Scan for the cell matching the given text and deliver its (x, y) coordinate at center. 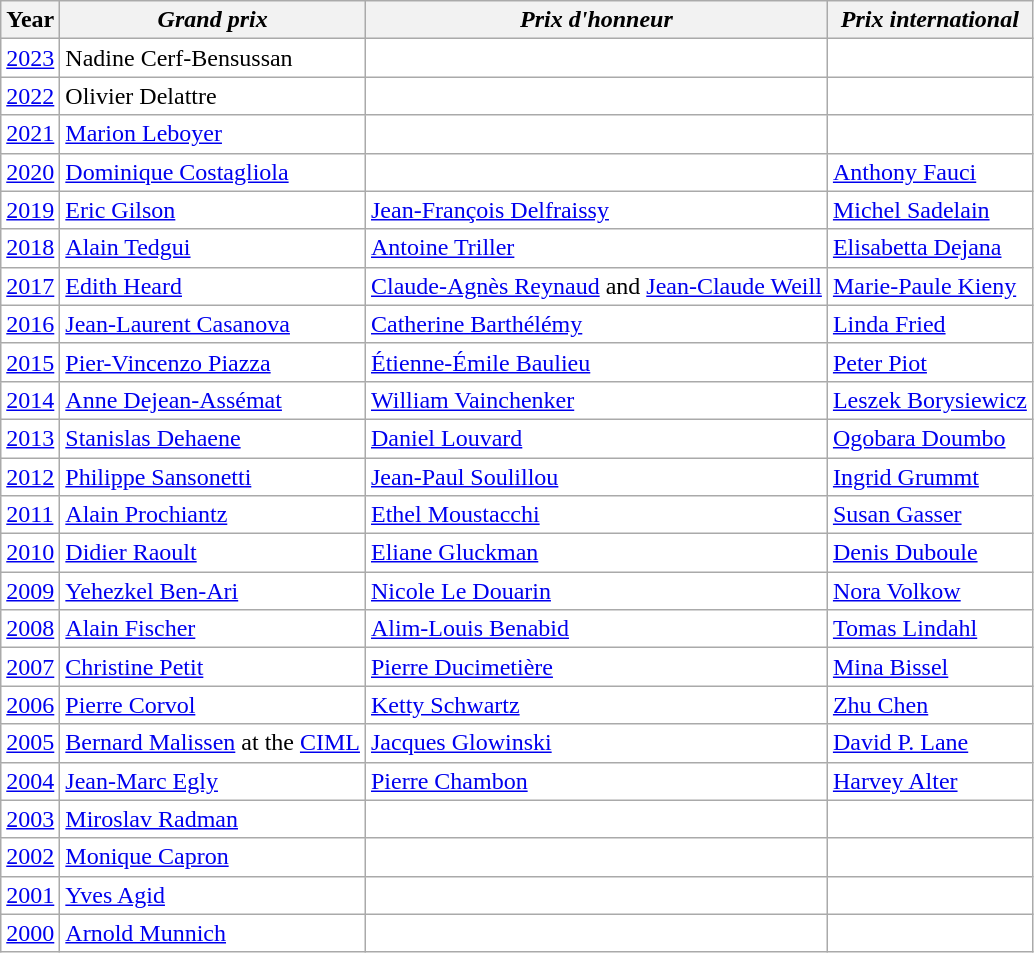
2016 (30, 324)
Arnold Munnich (213, 933)
2002 (30, 857)
Susan Gasser (930, 515)
2022 (30, 96)
Dominique Costagliola (213, 172)
Pierre Corvol (213, 705)
2001 (30, 895)
2006 (30, 705)
Catherine Barthélémy (596, 324)
2009 (30, 591)
Harvey Alter (930, 781)
2004 (30, 781)
Alain Prochiantz (213, 515)
2014 (30, 400)
Denis Duboule (930, 553)
2013 (30, 438)
2020 (30, 172)
Linda Fried (930, 324)
Marion Leboyer (213, 134)
Mina Bissel (930, 667)
Alain Fischer (213, 629)
Étienne-Émile Baulieu (596, 362)
Monique Capron (213, 857)
Pierre Ducimetière (596, 667)
2008 (30, 629)
Pier-Vincenzo Piazza (213, 362)
Tomas Lindahl (930, 629)
Nadine Cerf-Bensussan (213, 58)
Ogobara Doumbo (930, 438)
Jean-Marc Egly (213, 781)
Nicole Le Douarin (596, 591)
2012 (30, 477)
Christine Petit (213, 667)
Nora Volkow (930, 591)
Yehezkel Ben-Ari (213, 591)
Jacques Glowinski (596, 743)
Marie-Paule Kieny (930, 286)
Bernard Malissen at the CIML (213, 743)
2017 (30, 286)
Peter Piot (930, 362)
Jean-Paul Soulillou (596, 477)
Claude-Agnès Reynaud and Jean-Claude Weill (596, 286)
Year (30, 20)
Ingrid Grummt (930, 477)
Anthony Fauci (930, 172)
Ketty Schwartz (596, 705)
Pierre Chambon (596, 781)
Stanislas Dehaene (213, 438)
Jean-François Delfraissy (596, 210)
William Vainchenker (596, 400)
2005 (30, 743)
Prix d'honneur (596, 20)
Daniel Louvard (596, 438)
2021 (30, 134)
Miroslav Radman (213, 819)
Michel Sadelain (930, 210)
Jean-Laurent Casanova (213, 324)
Didier Raoult (213, 553)
Alim-Louis Benabid (596, 629)
Grand prix (213, 20)
Zhu Chen (930, 705)
2019 (30, 210)
Eric Gilson (213, 210)
Elisabetta Dejana (930, 248)
2023 (30, 58)
Olivier Delattre (213, 96)
Philippe Sansonetti (213, 477)
2000 (30, 933)
Edith Heard (213, 286)
Leszek Borysiewicz (930, 400)
Eliane Gluckman (596, 553)
2011 (30, 515)
2003 (30, 819)
Yves Agid (213, 895)
2010 (30, 553)
Antoine Triller (596, 248)
Prix international (930, 20)
Alain Tedgui (213, 248)
2007 (30, 667)
2018 (30, 248)
Ethel Moustacchi (596, 515)
Anne Dejean-Assémat (213, 400)
David P. Lane (930, 743)
2015 (30, 362)
